From the cell containing the given text, extract its center point as [x, y] coordinate. 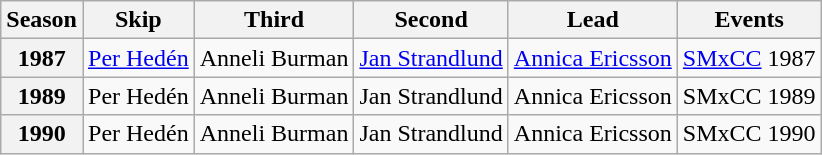
1990 [42, 134]
Lead [592, 20]
Skip [138, 20]
1989 [42, 96]
SMxCC 1990 [749, 134]
Events [749, 20]
Season [42, 20]
SMxCC 1989 [749, 96]
1987 [42, 58]
Third [274, 20]
Second [431, 20]
SMxCC 1987 [749, 58]
